Return the (X, Y) coordinate for the center point of the cell that contains the specified text.  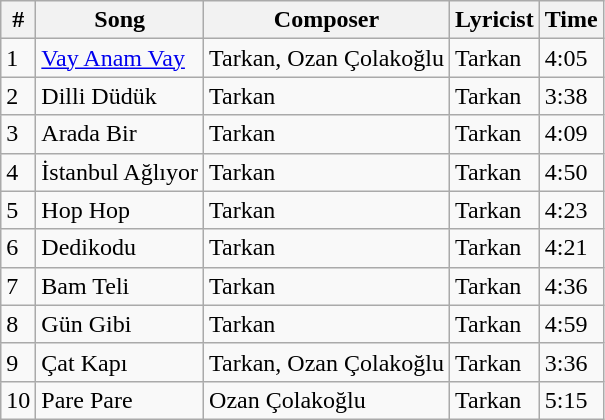
3:36 (571, 362)
Pare Pare (120, 400)
4:59 (571, 324)
7 (18, 286)
3:38 (571, 96)
4:36 (571, 286)
2 (18, 96)
Dilli Düdük (120, 96)
Hop Hop (120, 210)
Bam Teli (120, 286)
5:15 (571, 400)
Composer (327, 20)
4 (18, 172)
1 (18, 58)
4:50 (571, 172)
5 (18, 210)
Arada Bir (120, 134)
# (18, 20)
9 (18, 362)
Çat Kapı (120, 362)
3 (18, 134)
Time (571, 20)
4:23 (571, 210)
4:05 (571, 58)
İstanbul Ağlıyor (120, 172)
10 (18, 400)
8 (18, 324)
6 (18, 248)
Ozan Çolakoğlu (327, 400)
Dedikodu (120, 248)
Vay Anam Vay (120, 58)
Lyricist (495, 20)
4:21 (571, 248)
Gün Gibi (120, 324)
4:09 (571, 134)
Song (120, 20)
